Output the [X, Y] coordinate of the center of the cell containing the given text.  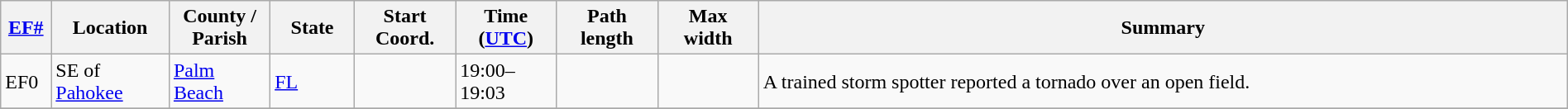
Path length [607, 28]
A trained storm spotter reported a tornado over an open field. [1163, 81]
Time (UTC) [506, 28]
Summary [1163, 28]
EF# [26, 28]
19:00–19:03 [506, 81]
State [313, 28]
Start Coord. [404, 28]
Location [111, 28]
FL [313, 81]
EF0 [26, 81]
County / Parish [219, 28]
SE of Pahokee [111, 81]
Palm Beach [219, 81]
Max width [708, 28]
